Extract the [x, y] coordinate from the center of the cell holding the provided text.  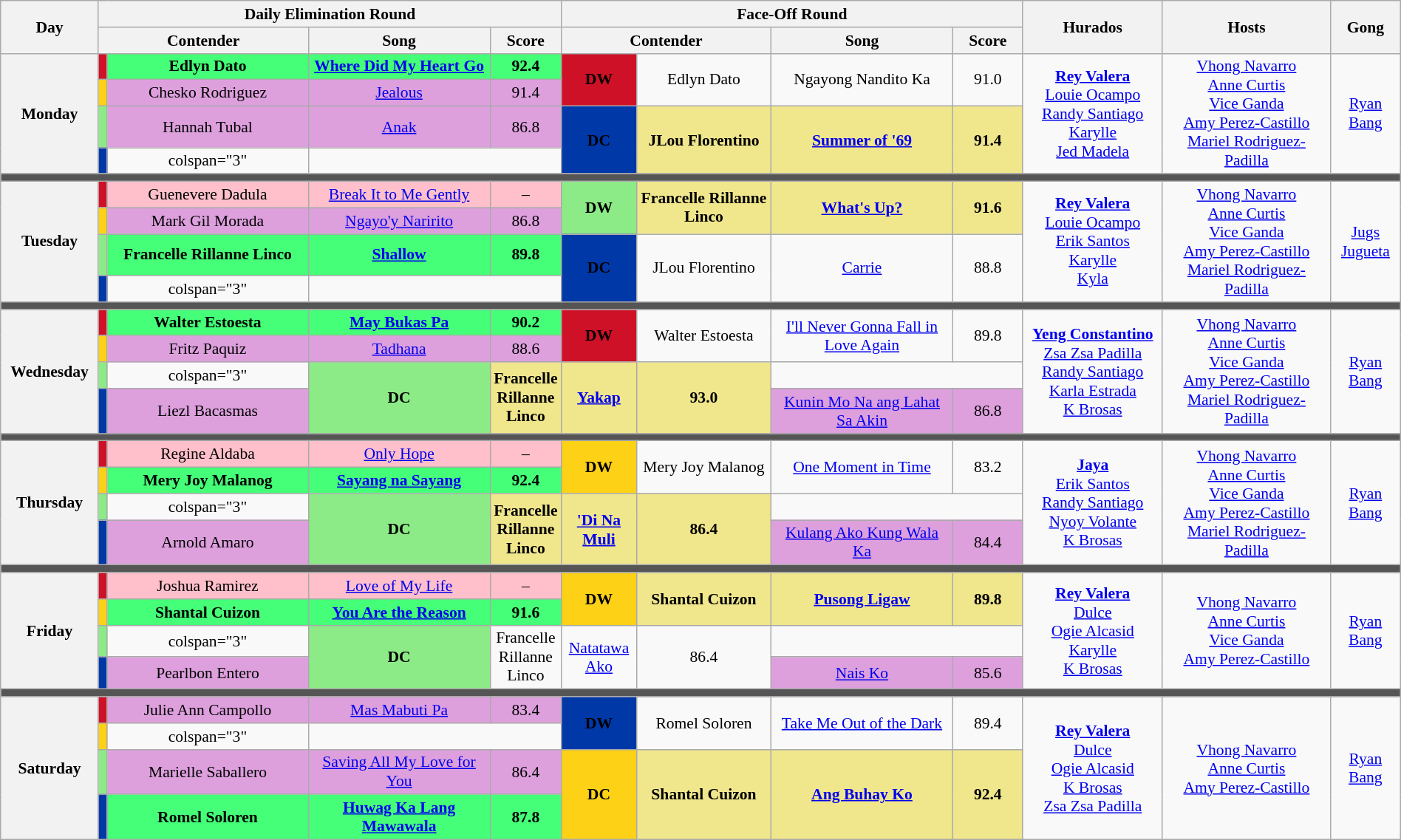
Saturday [50, 768]
Hosts [1246, 27]
Where Did My Heart Go [399, 66]
Hannah Tubal [208, 127]
JayaErik SantosRandy SantiagoNyoy VolanteK Brosas [1092, 503]
84.4 [987, 542]
Ang Buhay Ko [862, 794]
Sayang na Sayang [399, 481]
Ngayo'y Naririto [399, 221]
Friday [50, 631]
May Bukas Pa [399, 323]
90.2 [525, 323]
Huwag Ka Lang Mawawala [399, 817]
87.8 [525, 817]
Rey ValeraLouie OcampoErik SantosKarylleKyla [1092, 242]
93.0 [703, 397]
'Di Na Muli [599, 529]
One Moment in Time [862, 467]
Daily Elimination Round [330, 14]
Kunin Mo Na ang Lahat Sa Akin [862, 411]
What's Up? [862, 208]
Ngayong Nandito Ka [862, 80]
Rey ValeraDulceOgie AlcasidK BrosasZsa Zsa Padilla [1092, 768]
85.6 [987, 674]
Carrie [862, 268]
Natatawa Ako [599, 658]
Julie Ann Campollo [208, 710]
Only Hope [399, 454]
Wednesday [50, 372]
Regine Aldaba [208, 454]
Anak [399, 127]
83.4 [525, 710]
Nais Ko [862, 674]
88.8 [987, 268]
I'll Never Gonna Fall in Love Again [862, 335]
Liezl Bacasmas [208, 411]
Tadhana [399, 349]
Marielle Saballero [208, 771]
Pusong Ligaw [862, 598]
Rey ValeraLouie OcampoRandy SantiagoKarylleJed Madela [1092, 114]
Break It to Me Gently [399, 195]
91.0 [987, 80]
Mas Mabuti Pa [399, 710]
Guenevere Dadula [208, 195]
Joshua Ramirez [208, 586]
Shallow [399, 255]
Hurados [1092, 27]
Day [50, 27]
83.2 [987, 467]
Jealous [399, 93]
89.4 [987, 723]
Yakap [599, 397]
Mark Gil Morada [208, 221]
Saving All My Love for You [399, 771]
Vhong NavarroAnne CurtisAmy Perez-Castillo [1246, 768]
Pearlbon Entero [208, 674]
Take Me Out of the Dark [862, 723]
Chesko Rodriguez [208, 93]
Tuesday [50, 242]
Fritz Paquiz [208, 349]
Love of My Life [399, 586]
Yeng ConstantinoZsa Zsa PadillaRandy SantiagoKarla EstradaK Brosas [1092, 372]
Jugs Jugueta [1366, 242]
Face-Off Round [792, 14]
You Are the Reason [399, 612]
Monday [50, 114]
Rey ValeraDulceOgie AlcasidKarylleK Brosas [1092, 631]
Gong [1366, 27]
Thursday [50, 503]
Kulang Ako Kung Wala Ka [862, 542]
Summer of '69 [862, 140]
Vhong NavarroAnne CurtisVice GandaAmy Perez-Castillo [1246, 631]
88.6 [525, 349]
Arnold Amaro [208, 542]
